Pinpoint the cell where the given text exists, returning its [x, y] midpoint coordinate. 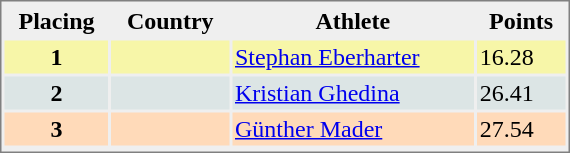
27.54 [522, 128]
Country [170, 20]
3 [56, 128]
1 [56, 56]
2 [56, 92]
16.28 [522, 56]
Athlete [353, 20]
Günther Mader [353, 128]
Kristian Ghedina [353, 92]
26.41 [522, 92]
Stephan Eberharter [353, 56]
Points [522, 20]
Placing [56, 20]
